Find where the given text appears and provide that cell's center as [x, y] coordinate. 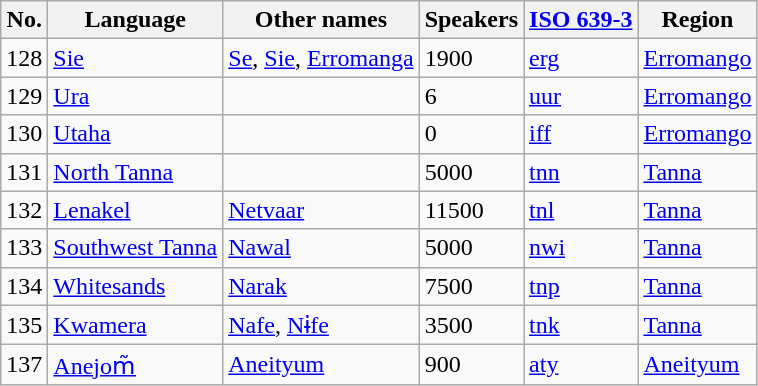
No. [24, 20]
uur [581, 96]
tnk [581, 325]
ISO 639-3 [581, 20]
133 [24, 248]
aty [581, 365]
Sie [136, 58]
Se, Sie, Erromanga [321, 58]
131 [24, 172]
11500 [471, 210]
tnl [581, 210]
erg [581, 58]
129 [24, 96]
tnn [581, 172]
Region [698, 20]
tnp [581, 286]
Ura [136, 96]
135 [24, 325]
Other names [321, 20]
Utaha [136, 134]
0 [471, 134]
128 [24, 58]
nwi [581, 248]
Nafe, Nɨfe [321, 325]
1900 [471, 58]
137 [24, 365]
Netvaar [321, 210]
6 [471, 96]
3500 [471, 325]
132 [24, 210]
Speakers [471, 20]
130 [24, 134]
Lenakel [136, 210]
Anejom̃ [136, 365]
Kwamera [136, 325]
900 [471, 365]
Whitesands [136, 286]
7500 [471, 286]
Nawal [321, 248]
Narak [321, 286]
Southwest Tanna [136, 248]
134 [24, 286]
Language [136, 20]
iff [581, 134]
North Tanna [136, 172]
